Identify which cell holds the provided text, then report its (x, y) central coordinate. 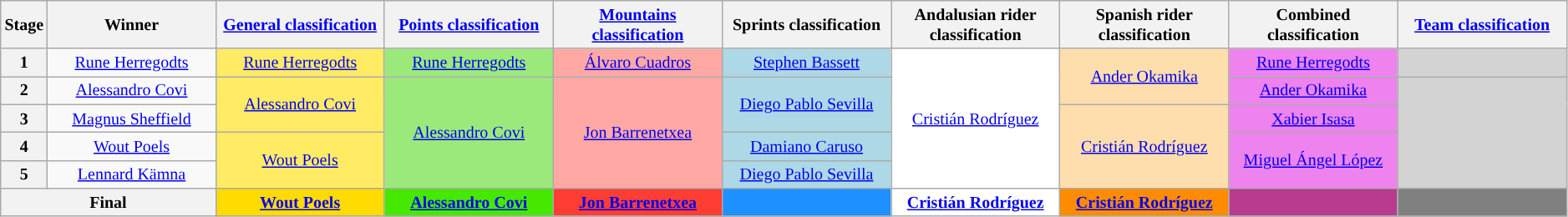
3 (24, 119)
2 (24, 90)
Damiano Caruso (806, 147)
Team classification (1482, 25)
4 (24, 147)
1 (24, 63)
Stephen Bassett (806, 63)
Final (109, 202)
Andalusian rider classification (976, 25)
Combined classification (1313, 25)
Stage (24, 25)
Mountains classification (637, 25)
Winner (132, 25)
Magnus Sheffield (132, 119)
Spanish rider classification (1144, 25)
Points classification (469, 25)
Álvaro Cuadros (637, 63)
Xabier Isasa (1313, 119)
Miguel Ángel López (1313, 160)
Sprints classification (806, 25)
5 (24, 174)
Lennard Kämna (132, 174)
General classification (300, 25)
